Output the (X, Y) coordinate of the center of the cell containing the given text.  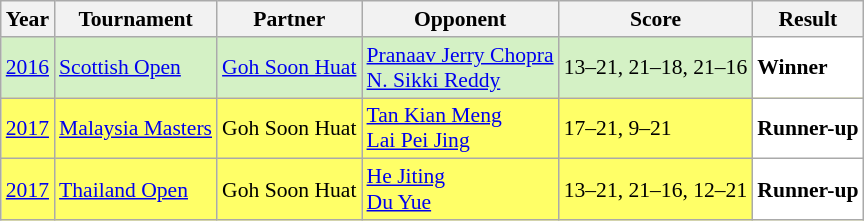
Tan Kian Meng Lai Pei Jing (460, 128)
Winner (808, 68)
Result (808, 19)
Year (28, 19)
17–21, 9–21 (656, 128)
Scottish Open (136, 68)
Malaysia Masters (136, 128)
Thailand Open (136, 190)
2016 (28, 68)
Tournament (136, 19)
Partner (289, 19)
Opponent (460, 19)
13–21, 21–16, 12–21 (656, 190)
He Jiting Du Yue (460, 190)
Pranaav Jerry Chopra N. Sikki Reddy (460, 68)
Score (656, 19)
13–21, 21–18, 21–16 (656, 68)
